Detect which cell encompasses the target text, then output its [X, Y] center coordinate. 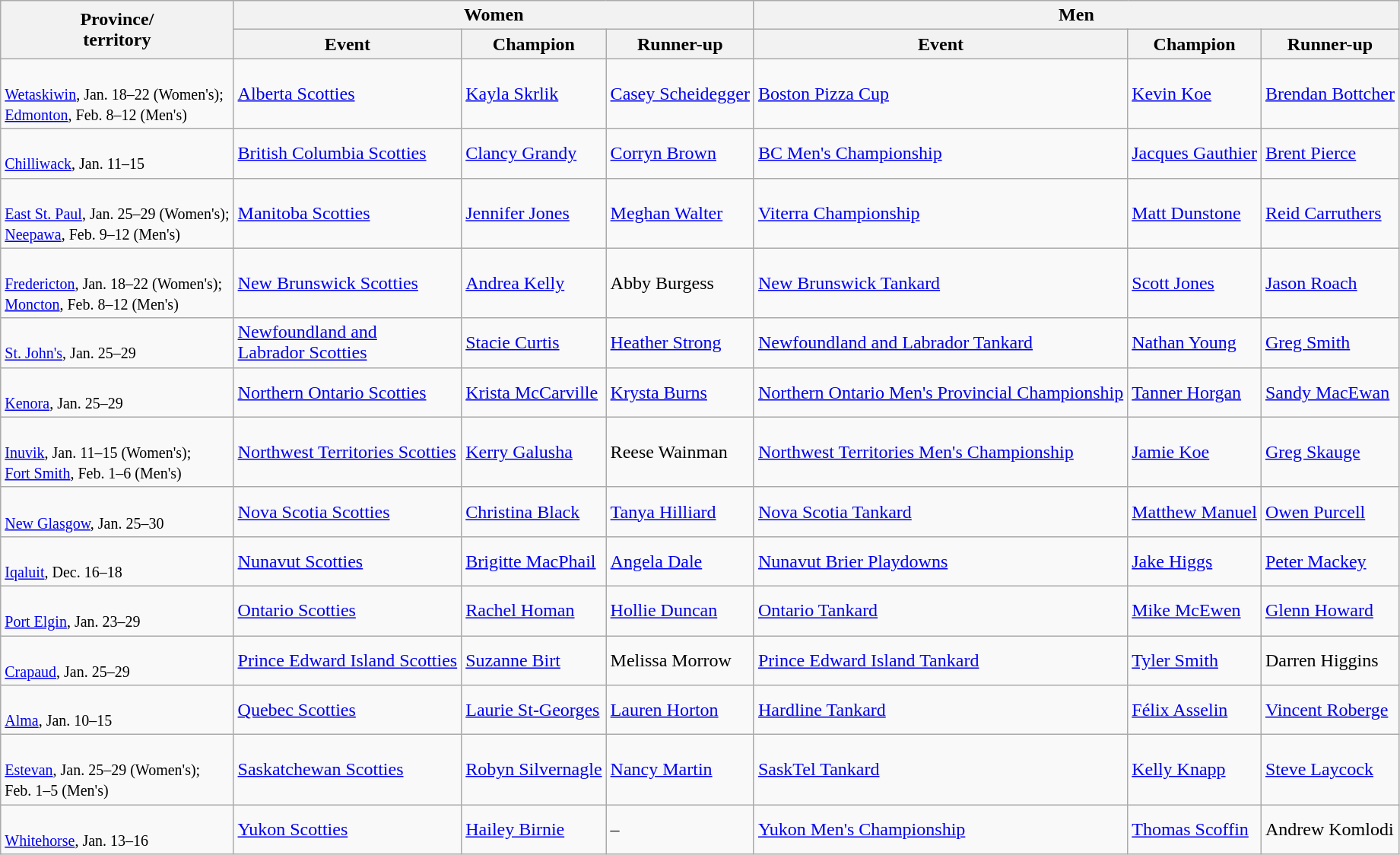
Boston Pizza Cup [940, 94]
Brendan Bottcher [1329, 94]
Viterra Championship [940, 213]
Lauren Horton [680, 710]
Fredericton, Jan. 18–22 (Women's); Moncton, Feb. 8–12 (Men's) [117, 283]
Kenora, Jan. 25–29 [117, 393]
Chilliwack, Jan. 11–15 [117, 154]
Melissa Morrow [680, 660]
Newfoundland and Labrador Scotties [348, 342]
Rachel Homan [534, 610]
Stacie Curtis [534, 342]
Brigitte MacPhail [534, 561]
Abby Burgess [680, 283]
Tanner Horgan [1195, 393]
– [680, 829]
Yukon Scotties [348, 829]
Glenn Howard [1329, 610]
Northwest Territories Scotties [348, 452]
Sandy MacEwan [1329, 393]
Matthew Manuel [1195, 511]
Women [494, 15]
Estevan, Jan. 25–29 (Women's); Feb. 1–5 (Men's) [117, 770]
Krista McCarville [534, 393]
Kelly Knapp [1195, 770]
Prince Edward Island Scotties [348, 660]
Clancy Grandy [534, 154]
Angela Dale [680, 561]
Whitehorse, Jan. 13–16 [117, 829]
Tanya Hilliard [680, 511]
Laurie St-Georges [534, 710]
Heather Strong [680, 342]
Nova Scotia Tankard [940, 511]
Jamie Koe [1195, 452]
Ontario Scotties [348, 610]
Suzanne Birt [534, 660]
Vincent Roberge [1329, 710]
Prince Edward Island Tankard [940, 660]
Quebec Scotties [348, 710]
Kevin Koe [1195, 94]
Scott Jones [1195, 283]
Manitoba Scotties [348, 213]
Darren Higgins [1329, 660]
Mike McEwen [1195, 610]
Matt Dunstone [1195, 213]
SaskTel Tankard [940, 770]
Wetaskiwin, Jan. 18–22 (Women's); Edmonton, Feb. 8–12 (Men's) [117, 94]
Jennifer Jones [534, 213]
BC Men's Championship [940, 154]
Saskatchewan Scotties [348, 770]
Jason Roach [1329, 283]
New Glasgow, Jan. 25–30 [117, 511]
British Columbia Scotties [348, 154]
East St. Paul, Jan. 25–29 (Women's); Neepawa, Feb. 9–12 (Men's) [117, 213]
Yukon Men's Championship [940, 829]
Jake Higgs [1195, 561]
Nunavut Scotties [348, 561]
Andrew Komlodi [1329, 829]
Northern Ontario Scotties [348, 393]
Christina Black [534, 511]
Nova Scotia Scotties [348, 511]
Reid Carruthers [1329, 213]
Greg Skauge [1329, 452]
Krysta Burns [680, 393]
Northern Ontario Men's Provincial Championship [940, 393]
Corryn Brown [680, 154]
Port Elgin, Jan. 23–29 [117, 610]
Andrea Kelly [534, 283]
Nathan Young [1195, 342]
Hardline Tankard [940, 710]
Iqaluit, Dec. 16–18 [117, 561]
Hailey Birnie [534, 829]
New Brunswick Tankard [940, 283]
Tyler Smith [1195, 660]
Alberta Scotties [348, 94]
Province/territory [117, 30]
Owen Purcell [1329, 511]
Peter Mackey [1329, 561]
Newfoundland and Labrador Tankard [940, 342]
Inuvik, Jan. 11–15 (Women's); Fort Smith, Feb. 1–6 (Men's) [117, 452]
Félix Asselin [1195, 710]
Brent Pierce [1329, 154]
Kayla Skrlik [534, 94]
Greg Smith [1329, 342]
Reese Wainman [680, 452]
Ontario Tankard [940, 610]
New Brunswick Scotties [348, 283]
Crapaud, Jan. 25–29 [117, 660]
Alma, Jan. 10–15 [117, 710]
Hollie Duncan [680, 610]
Thomas Scoffin [1195, 829]
Kerry Galusha [534, 452]
Robyn Silvernagle [534, 770]
Meghan Walter [680, 213]
Men [1076, 15]
Nancy Martin [680, 770]
St. John's, Jan. 25–29 [117, 342]
Jacques Gauthier [1195, 154]
Nunavut Brier Playdowns [940, 561]
Steve Laycock [1329, 770]
Northwest Territories Men's Championship [940, 452]
Casey Scheidegger [680, 94]
